From the cell containing the given text, extract its center point as (X, Y) coordinate. 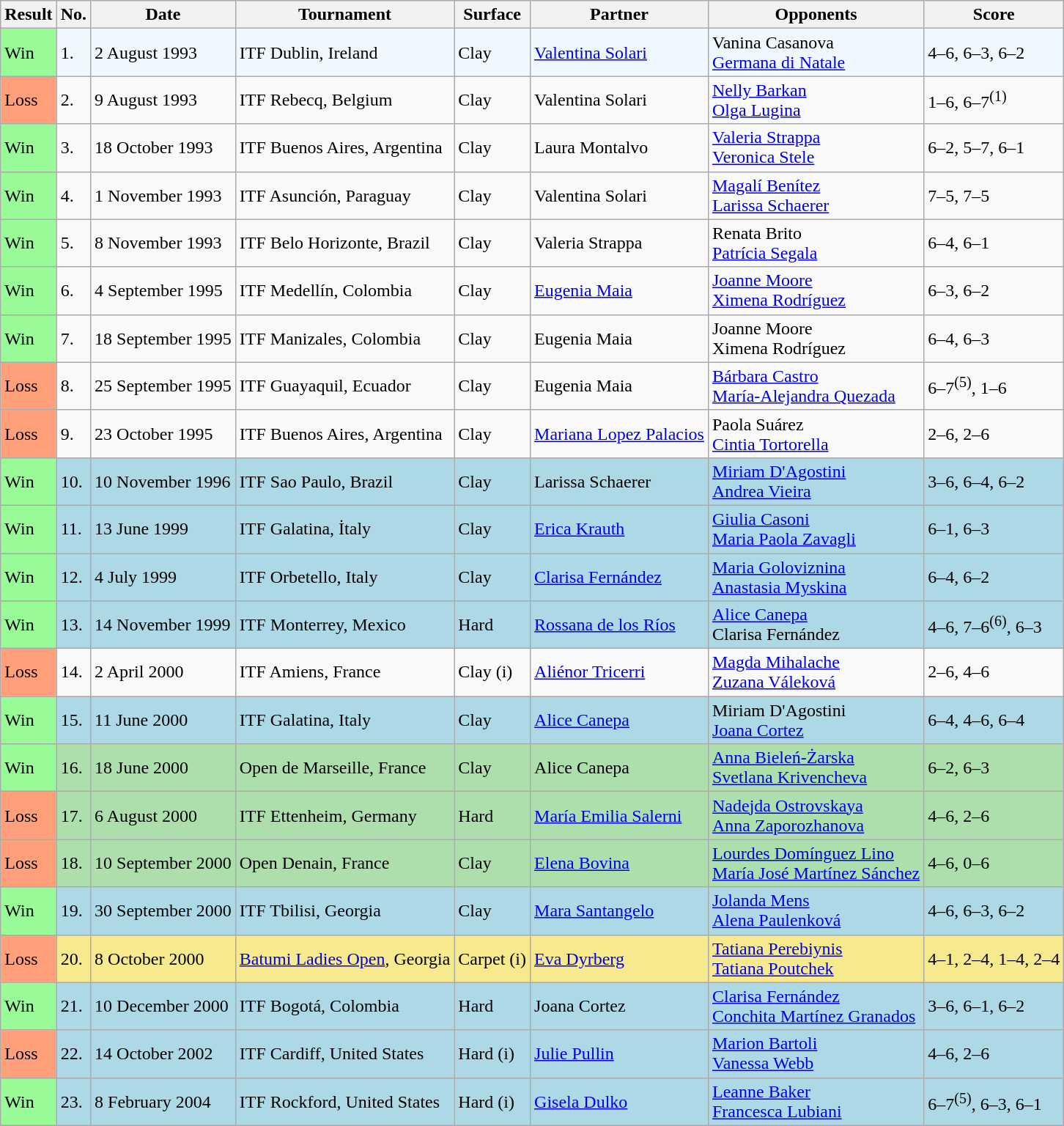
Valeria Strappa (620, 243)
ITF Belo Horizonte, Brazil (344, 243)
8 October 2000 (163, 959)
Opponents (816, 15)
17. (73, 815)
Paola Suárez Cintia Tortorella (816, 434)
13 June 1999 (163, 529)
Erica Krauth (620, 529)
18 October 1993 (163, 148)
ITF Galatina, Italy (344, 720)
Vanina Casanova Germana di Natale (816, 53)
Miriam D'Agostini Andrea Vieira (816, 481)
22. (73, 1054)
4–1, 2–4, 1–4, 2–4 (994, 959)
1–6, 6–7(1) (994, 100)
7. (73, 339)
Clarisa Fernández (620, 576)
8 February 2004 (163, 1101)
2 August 1993 (163, 53)
ITF Cardiff, United States (344, 1054)
11. (73, 529)
4–6, 7–6(6), 6–3 (994, 625)
Batumi Ladies Open, Georgia (344, 959)
6–2, 6–3 (994, 768)
Bárbara Castro María-Alejandra Quezada (816, 386)
Magda Mihalache Zuzana Váleková (816, 673)
Alice Canepa Clarisa Fernández (816, 625)
ITF Bogotá, Colombia (344, 1006)
Larissa Schaerer (620, 481)
Marion Bartoli Vanessa Webb (816, 1054)
Jolanda Mens Alena Paulenková (816, 910)
ITF Tbilisi, Georgia (344, 910)
ITF Manizales, Colombia (344, 339)
6–2, 5–7, 6–1 (994, 148)
8. (73, 386)
10 December 2000 (163, 1006)
4 July 1999 (163, 576)
ITF Dublin, Ireland (344, 53)
Score (994, 15)
Clay (i) (492, 673)
Clarisa Fernández Conchita Martínez Granados (816, 1006)
6. (73, 290)
ITF Sao Paulo, Brazil (344, 481)
14 October 2002 (163, 1054)
Open de Marseille, France (344, 768)
7–5, 7–5 (994, 195)
13. (73, 625)
18 September 1995 (163, 339)
Gisela Dulko (620, 1101)
3. (73, 148)
6–4, 6–1 (994, 243)
3–6, 6–4, 6–2 (994, 481)
Rossana de los Ríos (620, 625)
19. (73, 910)
Date (163, 15)
30 September 2000 (163, 910)
Partner (620, 15)
9. (73, 434)
16. (73, 768)
Open Denain, France (344, 864)
25 September 1995 (163, 386)
2–6, 4–6 (994, 673)
6–4, 6–2 (994, 576)
ITF Guayaquil, Ecuador (344, 386)
18. (73, 864)
Surface (492, 15)
Maria Goloviznina Anastasia Myskina (816, 576)
12. (73, 576)
Renata Brito Patrícia Segala (816, 243)
23 October 1995 (163, 434)
ITF Asunción, Paraguay (344, 195)
ITF Orbetello, Italy (344, 576)
6–3, 6–2 (994, 290)
20. (73, 959)
Aliénor Tricerri (620, 673)
Elena Bovina (620, 864)
Nadejda Ostrovskaya Anna Zaporozhanova (816, 815)
Mara Santangelo (620, 910)
14 November 1999 (163, 625)
4. (73, 195)
15. (73, 720)
8 November 1993 (163, 243)
9 August 1993 (163, 100)
No. (73, 15)
21. (73, 1006)
2 April 2000 (163, 673)
10 September 2000 (163, 864)
Giulia Casoni Maria Paola Zavagli (816, 529)
6–1, 6–3 (994, 529)
4–6, 0–6 (994, 864)
ITF Rockford, United States (344, 1101)
Result (29, 15)
Carpet (i) (492, 959)
6–4, 4–6, 6–4 (994, 720)
Miriam D'Agostini Joana Cortez (816, 720)
ITF Galatina, İtaly (344, 529)
1 November 1993 (163, 195)
Magalí Benítez Larissa Schaerer (816, 195)
Tatiana Perebiynis Tatiana Poutchek (816, 959)
Eva Dyrberg (620, 959)
6–7(5), 1–6 (994, 386)
Julie Pullin (620, 1054)
ITF Ettenheim, Germany (344, 815)
5. (73, 243)
3–6, 6–1, 6–2 (994, 1006)
18 June 2000 (163, 768)
Tournament (344, 15)
Joana Cortez (620, 1006)
6–7(5), 6–3, 6–1 (994, 1101)
ITF Rebecq, Belgium (344, 100)
11 June 2000 (163, 720)
10 November 1996 (163, 481)
ITF Amiens, France (344, 673)
Nelly Barkan Olga Lugina (816, 100)
Leanne Baker Francesca Lubiani (816, 1101)
14. (73, 673)
2–6, 2–6 (994, 434)
4 September 1995 (163, 290)
23. (73, 1101)
10. (73, 481)
Valeria Strappa Veronica Stele (816, 148)
6 August 2000 (163, 815)
6–4, 6–3 (994, 339)
Laura Montalvo (620, 148)
María Emilia Salerni (620, 815)
1. (73, 53)
2. (73, 100)
Mariana Lopez Palacios (620, 434)
Anna Bieleń-Żarska Svetlana Krivencheva (816, 768)
Lourdes Domínguez Lino María José Martínez Sánchez (816, 864)
ITF Medellín, Colombia (344, 290)
ITF Monterrey, Mexico (344, 625)
